Detect which cell encompasses the target text, then output its (X, Y) center coordinate. 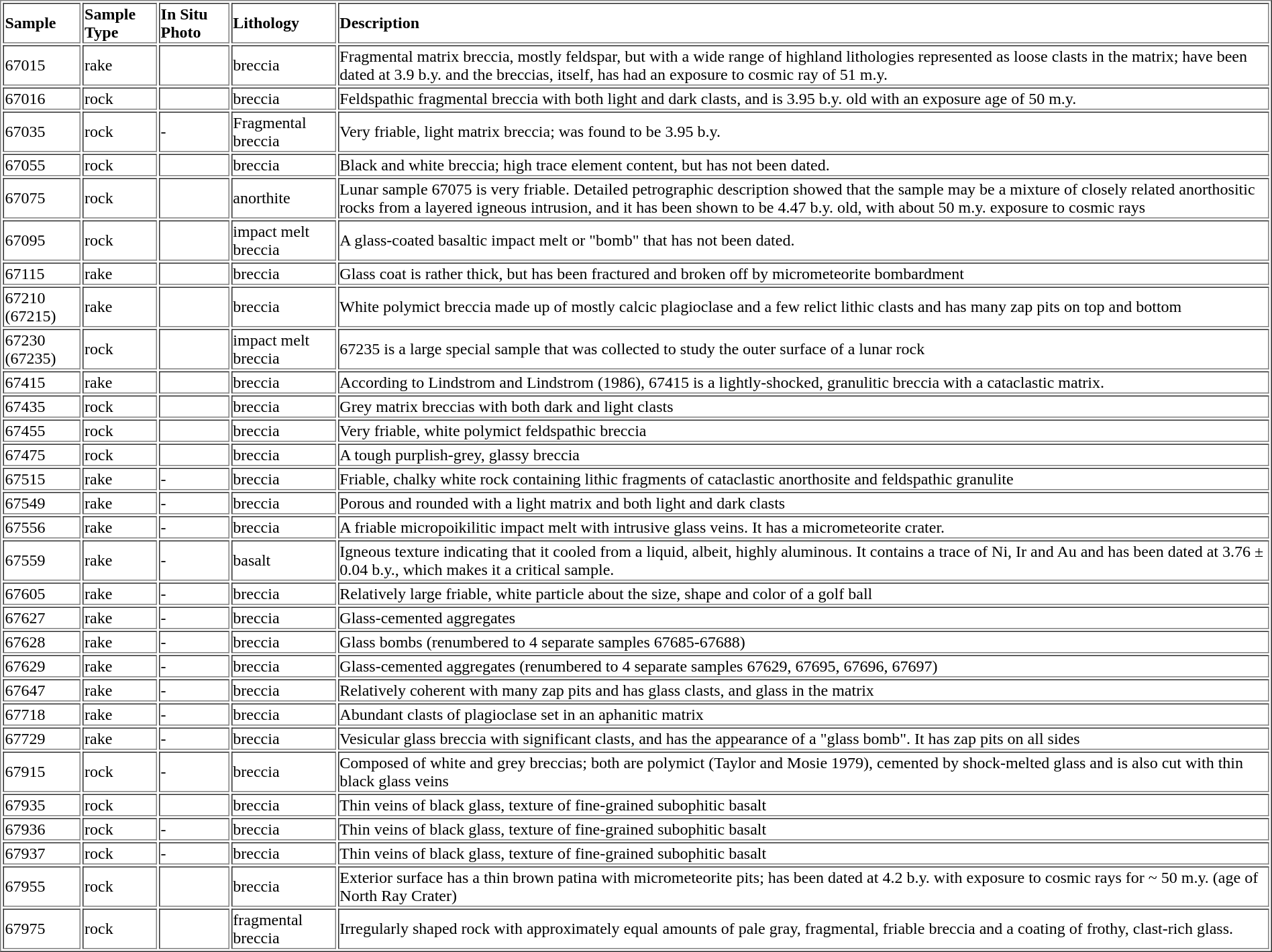
Relatively large friable, white particle about the size, shape and color of a golf ball (803, 593)
A tough purplish-grey, glassy breccia (803, 455)
67455 (42, 431)
67115 (42, 274)
Friable, chalky white rock containing lithic fragments of cataclastic anorthosite and feldspathic granulite (803, 479)
67435 (42, 407)
67095 (42, 240)
67016 (42, 98)
Grey matrix breccias with both dark and light clasts (803, 407)
Glass coat is rather thick, but has been fractured and broken off by micrometeorite bombardment (803, 274)
Very friable, white polymict feldspathic breccia (803, 431)
Glass-cemented aggregates (renumbered to 4 separate samples 67629, 67695, 67696, 67697) (803, 666)
Sample Type (119, 23)
67915 (42, 772)
anorthite (283, 199)
67729 (42, 738)
67235 is a large special sample that was collected to study the outer surface of a lunar rock (803, 349)
Black and white breccia; high trace element content, but has not been dated. (803, 165)
A friable micropoikilitic impact melt with intrusive glass veins. It has a micrometeorite crater. (803, 527)
67718 (42, 714)
Glass-cemented aggregates (803, 617)
A glass-coated basaltic impact melt or "bomb" that has not been dated. (803, 240)
67075 (42, 199)
67955 (42, 887)
Description (803, 23)
67015 (42, 66)
Sample (42, 23)
Porous and rounded with a light matrix and both light and dark clasts (803, 503)
Feldspathic fragmental breccia with both light and dark clasts, and is 3.95 b.y. old with an exposure age of 50 m.y. (803, 98)
Relatively coherent with many zap pits and has glass clasts, and glass in the matrix (803, 690)
67975 (42, 929)
67647 (42, 690)
67055 (42, 165)
According to Lindstrom and Lindstrom (1986), 67415 is a lightly-shocked, granulitic breccia with a cataclastic matrix. (803, 382)
67936 (42, 829)
basalt (283, 561)
Vesicular glass breccia with significant clasts, and has the appearance of a "glass bomb". It has zap pits on all sides (803, 738)
fragmental breccia (283, 929)
67210 (67215) (42, 307)
Glass bombs (renumbered to 4 separate samples 67685-67688) (803, 641)
67556 (42, 527)
67230 (67235) (42, 349)
In Situ Photo (195, 23)
67629 (42, 666)
Lithology (283, 23)
Abundant clasts of plagioclase set in an aphanitic matrix (803, 714)
67415 (42, 382)
67628 (42, 641)
67515 (42, 479)
67475 (42, 455)
67035 (42, 131)
67559 (42, 561)
Fragmental breccia (283, 131)
67549 (42, 503)
67937 (42, 853)
White polymict breccia made up of mostly calcic plagioclase and a few relict lithic clasts and has many zap pits on top and bottom (803, 307)
67605 (42, 593)
Irregularly shaped rock with approximately equal amounts of pale gray, fragmental, friable breccia and a coating of frothy, clast-rich glass. (803, 929)
67935 (42, 805)
Very friable, light matrix breccia; was found to be 3.95 b.y. (803, 131)
67627 (42, 617)
